Output the [X, Y] coordinate of the center of the cell containing the given text.  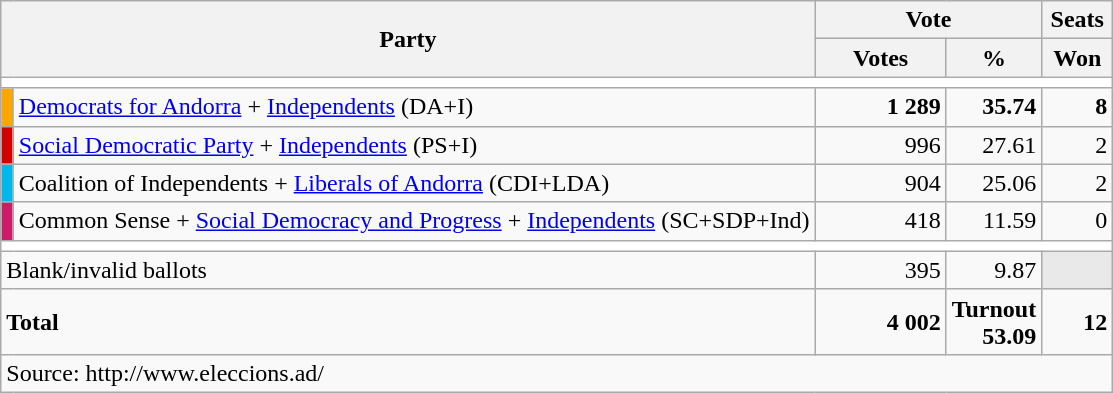
25.06 [994, 183]
904 [880, 183]
35.74 [994, 107]
Votes [880, 58]
Democrats for Andorra + Independents (DA+I) [414, 107]
1 289 [880, 107]
Social Democratic Party + Independents (PS+I) [414, 145]
996 [880, 145]
Vote [928, 20]
Turnout 53.09 [994, 322]
418 [880, 221]
Party [408, 39]
9.87 [994, 270]
8 [1078, 107]
4 002 [880, 322]
12 [1078, 322]
Seats [1078, 20]
Common Sense + Social Democracy and Progress + Independents (SC+SDP+Ind) [414, 221]
27.61 [994, 145]
% [994, 58]
Blank/invalid ballots [408, 270]
0 [1078, 221]
Coalition of Independents + Liberals of Andorra (CDI+LDA) [414, 183]
11.59 [994, 221]
Total [408, 322]
Won [1078, 58]
Source: http://www.eleccions.ad/ [557, 373]
395 [880, 270]
